Determine the [X, Y] coordinate at the center of the cell enclosing the given text.  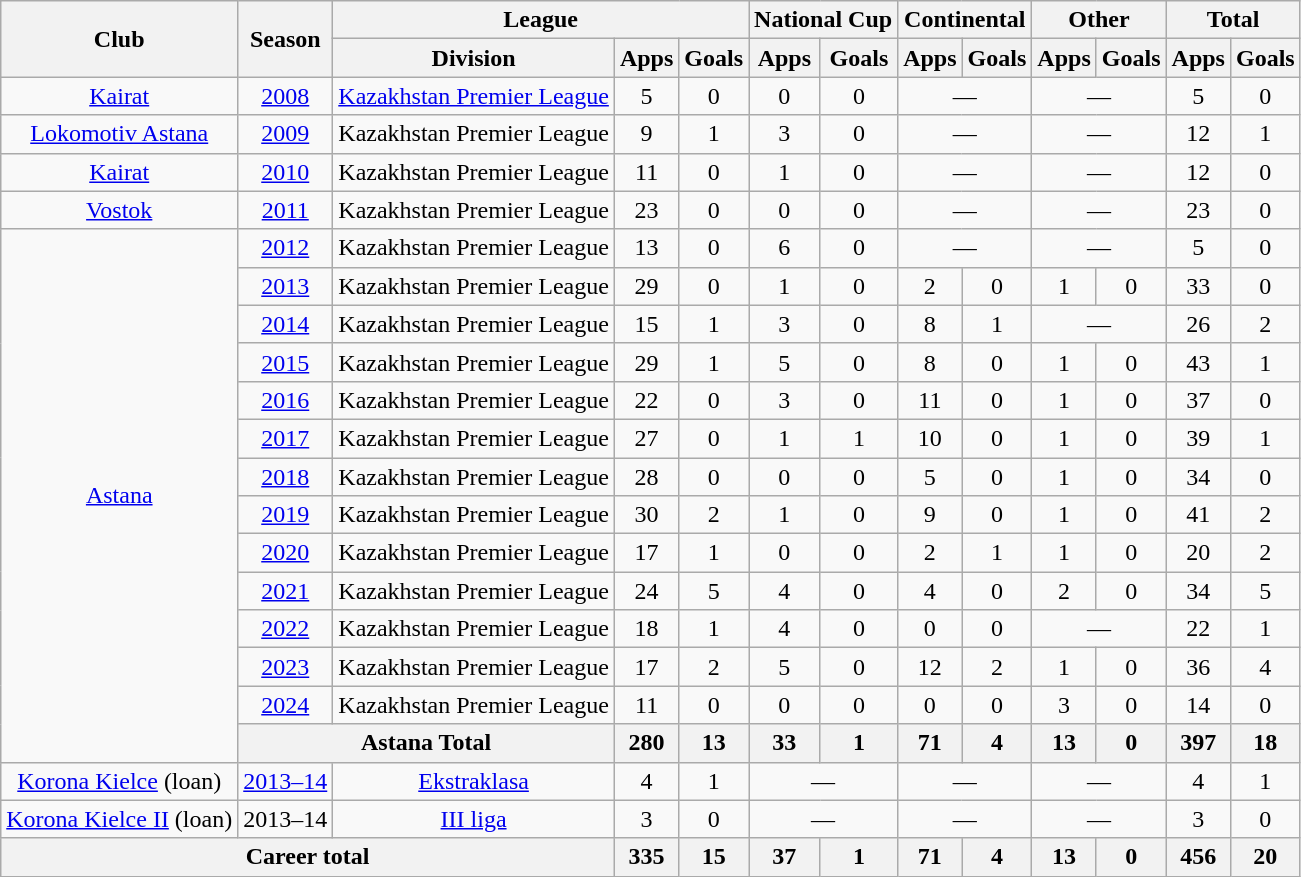
Continental [965, 20]
26 [1198, 324]
League [541, 20]
24 [646, 591]
Lokomotiv Astana [120, 134]
280 [646, 743]
2009 [286, 134]
Astana [120, 496]
2019 [286, 515]
14 [1198, 705]
2008 [286, 96]
2021 [286, 591]
National Cup [824, 20]
2017 [286, 438]
2022 [286, 629]
2020 [286, 553]
Ekstraklasa [474, 781]
2010 [286, 172]
30 [646, 515]
Career total [308, 857]
43 [1198, 362]
397 [1198, 743]
10 [930, 438]
2014 [286, 324]
Total [1233, 20]
41 [1198, 515]
Other [1099, 20]
Astana Total [426, 743]
2015 [286, 362]
Division [474, 58]
2023 [286, 667]
6 [785, 248]
335 [646, 857]
Vostok [120, 210]
2024 [286, 705]
39 [1198, 438]
2012 [286, 248]
2016 [286, 400]
III liga [474, 819]
27 [646, 438]
Korona Kielce (loan) [120, 781]
456 [1198, 857]
36 [1198, 667]
Season [286, 39]
2013 [286, 286]
2011 [286, 210]
28 [646, 477]
2018 [286, 477]
Club [120, 39]
Korona Kielce II (loan) [120, 819]
